Provide the [x, y] coordinate of the cell's center where the given text is located.  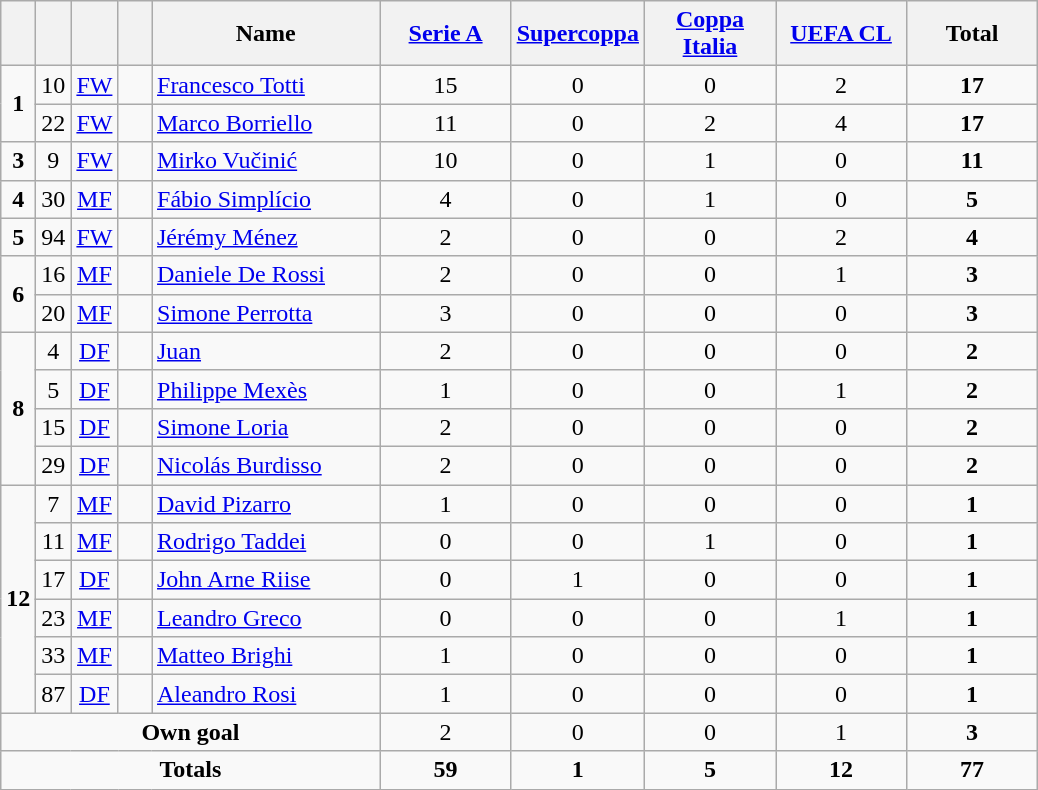
87 [54, 694]
Jérémy Ménez [266, 237]
6 [18, 294]
Matteo Brighi [266, 656]
Supercoppa [578, 34]
20 [54, 313]
Philippe Mexès [266, 389]
Own goal [190, 732]
Daniele De Rossi [266, 275]
Leandro Greco [266, 618]
59 [446, 770]
94 [54, 237]
7 [54, 503]
Marco Borriello [266, 123]
David Pizarro [266, 503]
9 [54, 161]
22 [54, 123]
John Arne Riise [266, 580]
Simone Loria [266, 427]
Juan [266, 351]
Rodrigo Taddei [266, 542]
Serie A [446, 34]
Nicolás Burdisso [266, 465]
30 [54, 199]
Aleandro Rosi [266, 694]
29 [54, 465]
Simone Perrotta [266, 313]
Coppa Italia [710, 34]
Mirko Vučinić [266, 161]
8 [18, 408]
Totals [190, 770]
Fábio Simplício [266, 199]
77 [972, 770]
23 [54, 618]
33 [54, 656]
Total [972, 34]
16 [54, 275]
UEFA CL [842, 34]
Name [266, 34]
Francesco Totti [266, 85]
